Return (X, Y) of the center of cell containing provided text 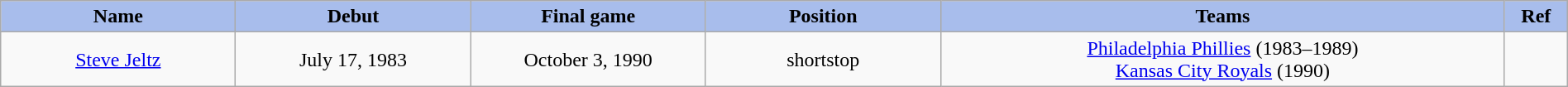
Ref (1536, 17)
Steve Jeltz (118, 60)
October 3, 1990 (588, 60)
Name (118, 17)
Teams (1222, 17)
Final game (588, 17)
Position (823, 17)
July 17, 1983 (353, 60)
Philadelphia Phillies (1983–1989)Kansas City Royals (1990) (1222, 60)
Debut (353, 17)
shortstop (823, 60)
